Provide the [X, Y] coordinate of the cell's center where the given text is located.  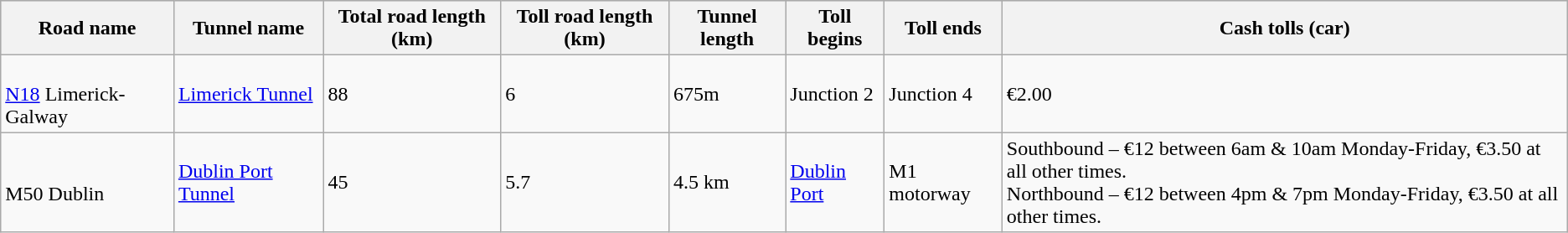
Limerick Tunnel [248, 94]
N18 Limerick-Galway [87, 94]
6 [585, 94]
4.5 km [727, 183]
Toll road length (km) [585, 28]
€2.00 [1285, 94]
Road name [87, 28]
Toll ends [943, 28]
Dublin Port Tunnel [248, 183]
Cash tolls (car) [1285, 28]
Total road length (km) [412, 28]
Tunnel name [248, 28]
Dublin Port [835, 183]
675m [727, 94]
5.7 [585, 183]
M50 Dublin [87, 183]
Junction 2 [835, 94]
88 [412, 94]
Tunnel length [727, 28]
M1 motorway [943, 183]
45 [412, 183]
Toll begins [835, 28]
Junction 4 [943, 94]
